Determine the [x, y] coordinate at the center of the cell enclosing the given text.  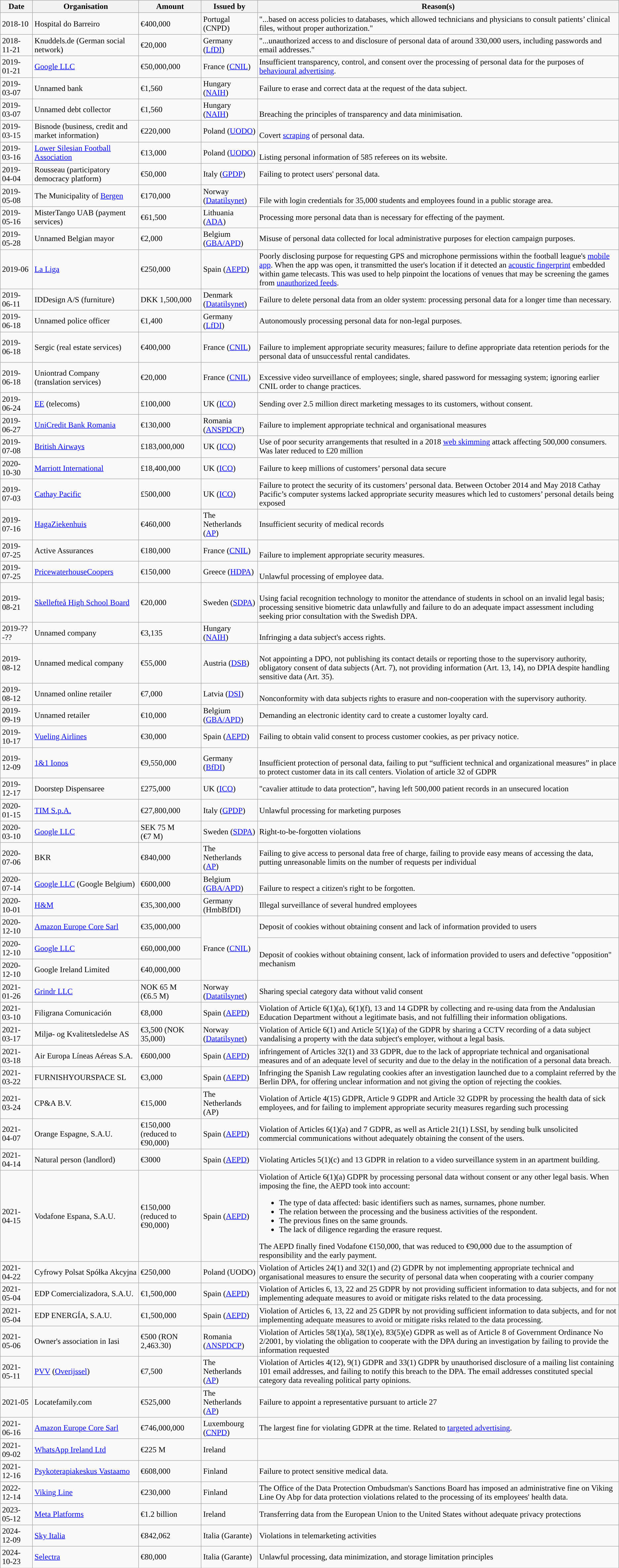
Illegal surveillance of several hundred employees [438, 905]
Deposit of cookies without obtaining consent, lack of information provided to users and defective "opposition" mechanism [438, 959]
Rousseau (participatory democracy platform) [86, 174]
Failure to implement appropriate security measures. [438, 550]
Vueling Airlines [86, 737]
2021-04-07 [17, 1134]
WhatsApp Ireland Ltd [86, 1450]
Filigrana Comunicación [86, 1012]
Organisation [86, 7]
Breaching the principles of transparency and data minimisation. [438, 110]
Failure to erase and correct data at the request of the data subject. [438, 88]
€3,000 [170, 1077]
2019-07-08 [17, 446]
Unnamed online retailer [86, 694]
€180,000 [170, 550]
2019-??-?? [17, 633]
£18,400,000 [170, 468]
2024-10-23 [17, 1557]
2020-01-15 [17, 810]
2020-07-06 [17, 858]
Failing to obtain valid consent to process customer cookies, as per privacy notice. [438, 737]
€525,000 [170, 1402]
2021-03-10 [17, 1012]
2019-05-16 [17, 217]
British Airways [86, 446]
Issued by [229, 7]
2021-05 [17, 1402]
DKK 1,500,000 [170, 300]
Meta Platforms [86, 1514]
Unnamed medical company [86, 663]
2019-06-24 [17, 403]
The Municipality of Bergen [86, 196]
€80,000 [170, 1557]
2021-05-11 [17, 1372]
2019-08-21 [17, 602]
Uniontrad Company (translation services) [86, 378]
Use of poor security arrangements that resulted in a 2018 web skimming attack affecting 500,000 consumers. Was later reduced to £20 million [438, 446]
2021-04-22 [17, 1272]
"cavalier attitude to data protection”, having left 500,000 patient records in an unsecured location [438, 789]
2019-01-21 [17, 67]
Excessive video surveillance of employees; single, shared password for messaging system; ignoring earlier CNIL order to change practices. [438, 378]
Demanding an electronic identity card to create a customer loyalty card. [438, 716]
Unlawful processing for marketing purposes [438, 810]
Google Ireland Limited [86, 970]
Sharing special category data without valid consent [438, 991]
2018-10 [17, 24]
2019-04-04 [17, 174]
1&1 Ionos [86, 763]
Transferring data from the European Union to the United States without adequate privacy protections [438, 1514]
PVV (Overijssel) [86, 1372]
Failure to implement appropriate technical and organisational measures [438, 425]
€608,000 [170, 1471]
Unnamed debt collector [86, 110]
Latvia (DSI) [229, 694]
2021-03-22 [17, 1077]
Denmark (Datatilsynet) [229, 300]
Germany (BfDI) [229, 763]
€1,400 [170, 321]
Failing to protect users' personal data. [438, 174]
Unlawful processing, data minimization, and storage limitation principles [438, 1557]
2021-04-15 [17, 1216]
€3,135 [170, 633]
2019-12-09 [17, 763]
€50,000 [170, 174]
€15,000 [170, 1103]
2021-03-24 [17, 1103]
Hospital do Barreiro [86, 24]
€50,000,000 [170, 67]
2021-03-17 [17, 1034]
Knuddels.de (German social network) [86, 45]
Deposit of cookies without obtaining consent and lack of information provided to users [438, 927]
€3,500 (NOK 35,000) [170, 1034]
IDDesign A/S (furniture) [86, 300]
2019-03-15 [17, 131]
Germany (HmbBfDI) [229, 905]
Date [17, 7]
€220,000 [170, 131]
EDP Comercializadora, S.A.U. [86, 1294]
€40,000,000 [170, 970]
Unnamed company [86, 633]
Doorstep Dispensaree [86, 789]
Portugal (CNPD) [229, 24]
Unnamed Belgian mayor [86, 239]
€35,300,000 [170, 905]
Failure to keep millions of customers’ personal data secure [438, 468]
Lithuania (ADA) [229, 217]
€746,000,000 [170, 1428]
PricewaterhouseCoopers [86, 572]
€7,500 [170, 1372]
"...unauthorized access to and disclosure of personal data of around 330,000 users, including passwords and email addresses." [438, 45]
€10,000 [170, 716]
Luxembourg (CNPD) [229, 1428]
2019-03-16 [17, 153]
2021-05-06 [17, 1341]
2019-09-19 [17, 716]
Covert scraping of personal data. [438, 131]
Locatefamily.com [86, 1402]
Air Europa Líneas Aéreas S.A. [86, 1055]
Psykoterapiakeskus Vastaamo [86, 1471]
2018-11-21 [17, 45]
£275,000 [170, 789]
Unlawful processing of employee data. [438, 572]
Insufficient security of medical records [438, 524]
Failure to appoint a representative pursuant to article 27 [438, 1402]
TIM S.p.A. [86, 810]
UniCredit Bank Romania [86, 425]
Cyfrowy Polsat Spółka Akcyjna [86, 1272]
€225 M [170, 1450]
2019-05-08 [17, 196]
2021-04-14 [17, 1160]
Autonomously processing personal data for non-legal purposes. [438, 321]
Marriott International [86, 468]
€60,000,000 [170, 948]
€840,000 [170, 858]
Viking Line [86, 1493]
Amount [170, 7]
2019-06 [17, 269]
BKR [86, 858]
£100,000 [170, 403]
Nonconformity with data subjects rights to erasure and non-cooperation with the supervisory authority. [438, 694]
2024-12-09 [17, 1536]
Greece (HDPA) [229, 572]
Failure to protect sensitive medical data. [438, 1471]
€1.2 billion [170, 1514]
€9,550,000 [170, 763]
File with login credentials for 35,000 students and employees found in a public storage area. [438, 196]
Bisnode (business, credit and market information) [86, 131]
Processing more personal data than is necessary for effecting of the payment. [438, 217]
Unnamed police officer [86, 321]
HagaZiekenhuis [86, 524]
€13,000 [170, 153]
Grindr LLC [86, 991]
€170,000 [170, 196]
Failure to respect a citizen's right to be forgotten. [438, 884]
Owner's association in Iasi [86, 1341]
Sergic (real estate services) [86, 347]
Right-to-be-forgotten violations [438, 832]
2019-10-17 [17, 737]
MisterTango UAB (payment services) [86, 217]
2019-05-28 [17, 239]
SEK 75 M (€7 M) [170, 832]
2020-10-30 [17, 468]
Selectra [86, 1557]
2021-03-18 [17, 1055]
Cathay Pacific [86, 494]
EE (telecoms) [86, 403]
€30,000 [170, 737]
2020-07-14 [17, 884]
2020-10-01 [17, 905]
Listing personal information of 585 referees on its website. [438, 153]
2019-06-11 [17, 300]
Miljø- og Kvalitetsledelse AS [86, 1034]
Sending over 2.5 million direct marketing messages to its customers, without consent. [438, 403]
£183,000,000 [170, 446]
€842,062 [170, 1536]
Unnamed retailer [86, 716]
€130,000 [170, 425]
Lower Silesian Football Association [86, 153]
2021-06-16 [17, 1428]
2020-03-10 [17, 832]
€230,000 [170, 1493]
€7,000 [170, 694]
€35,000,000 [170, 927]
Austria (DSB) [229, 663]
€3000 [170, 1160]
Orange Espagne, S.A.U. [86, 1134]
Insufficient transparency, control, and consent over the processing of personal data for the purposes of behavioural advertising. [438, 67]
2021-01-26 [17, 991]
Unnamed bank [86, 88]
Natural person (landlord) [86, 1160]
2019-07-16 [17, 524]
Infringing a data subject's access rights. [438, 633]
€27,800,000 [170, 810]
Violating Articles 5(1)(c) and 13 GDPR in relation to a video surveillance system in an apartment building. [438, 1160]
NOK 65 M(€6.5 M) [170, 991]
2023-05-12 [17, 1514]
Sky Italia [86, 1536]
2021-12-16 [17, 1471]
Google LLC (Google Belgium) [86, 884]
La Liga [86, 269]
Failure to delete personal data from an older system: processing personal data for a longer time than necessary. [438, 300]
H&M [86, 905]
€61,500 [170, 217]
Misuse of personal data collected for local administrative purposes for election campaign purposes. [438, 239]
Violations in telemarketing activities [438, 1536]
£500,000 [170, 494]
€150,000 [170, 572]
The largest fine for violating GDPR at the time. Related to targeted advertising. [438, 1428]
CP&A B.V. [86, 1103]
EDP ENERGÍA, S.A.U. [86, 1315]
Active Assurances [86, 550]
2022-12-14 [17, 1493]
Vodafone Espana, S.A.U. [86, 1216]
2019-06-27 [17, 425]
Skellefteå High School Board [86, 602]
2021-09-02 [17, 1450]
€460,000 [170, 524]
€2,000 [170, 239]
2019-07-03 [17, 494]
Reason(s) [438, 7]
€500 (RON 2,463.30) [170, 1341]
FURNISHYOURSPACE SL [86, 1077]
2019-12-17 [17, 789]
€8,000 [170, 1012]
€55,000 [170, 663]
